Extract the (x, y) coordinate from the center of the cell holding the provided text.  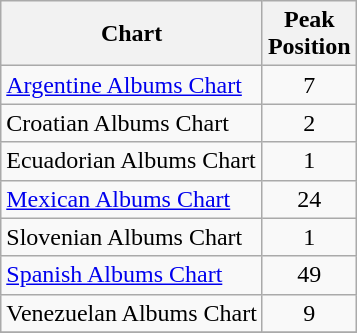
49 (309, 275)
2 (309, 123)
Venezuelan Albums Chart (132, 313)
PeakPosition (309, 34)
9 (309, 313)
Argentine Albums Chart (132, 85)
Chart (132, 34)
Spanish Albums Chart (132, 275)
Slovenian Albums Chart (132, 237)
Mexican Albums Chart (132, 199)
Croatian Albums Chart (132, 123)
7 (309, 85)
24 (309, 199)
Ecuadorian Albums Chart (132, 161)
